Return [x, y] of the center of cell containing provided text 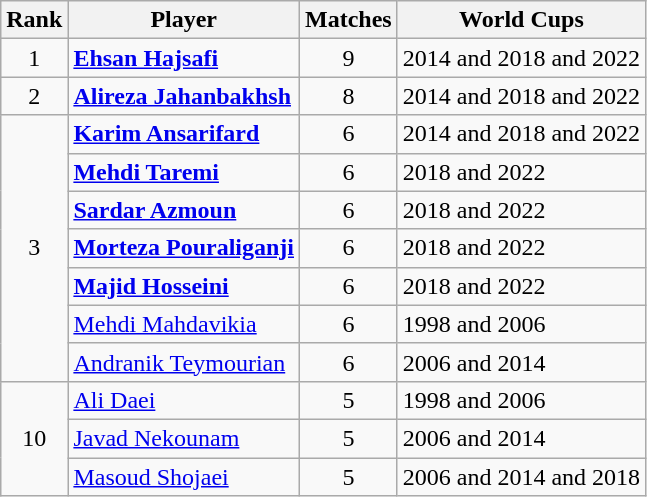
Alireza Jahanbakhsh [184, 96]
World Cups [521, 20]
Sardar Azmoun [184, 210]
Majid Hosseini [184, 286]
10 [34, 438]
Karim Ansarifard [184, 134]
Ehsan Hajsafi [184, 58]
9 [349, 58]
Javad Nekounam [184, 438]
2 [34, 96]
1 [34, 58]
Masoud Shojaei [184, 477]
Morteza Pouraliganji [184, 248]
8 [349, 96]
Rank [34, 20]
Matches [349, 20]
Mehdi Taremi [184, 172]
Player [184, 20]
Ali Daei [184, 400]
Andranik Teymourian [184, 362]
2006 and 2014 and 2018 [521, 477]
Mehdi Mahdavikia [184, 324]
3 [34, 248]
